Extract the (x, y) coordinate from the center of the cell holding the provided text.  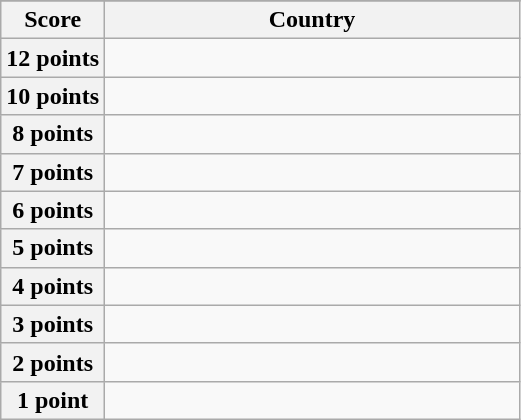
5 points (53, 248)
8 points (53, 134)
6 points (53, 210)
Score (53, 20)
12 points (53, 58)
7 points (53, 172)
3 points (53, 324)
2 points (53, 362)
1 point (53, 400)
10 points (53, 96)
4 points (53, 286)
Country (312, 20)
